Scan for the cell matching the given text and deliver its (x, y) coordinate at center. 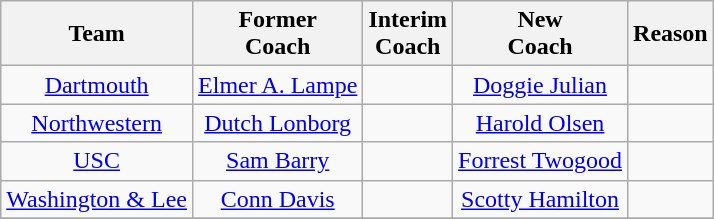
Reason (671, 34)
Dutch Lonborg (278, 123)
Scotty Hamilton (540, 199)
FormerCoach (278, 34)
NewCoach (540, 34)
Forrest Twogood (540, 161)
Doggie Julian (540, 85)
Northwestern (97, 123)
InterimCoach (408, 34)
USC (97, 161)
Elmer A. Lampe (278, 85)
Team (97, 34)
Dartmouth (97, 85)
Sam Barry (278, 161)
Conn Davis (278, 199)
Harold Olsen (540, 123)
Washington & Lee (97, 199)
